Identify which cell holds the provided text, then report its (x, y) central coordinate. 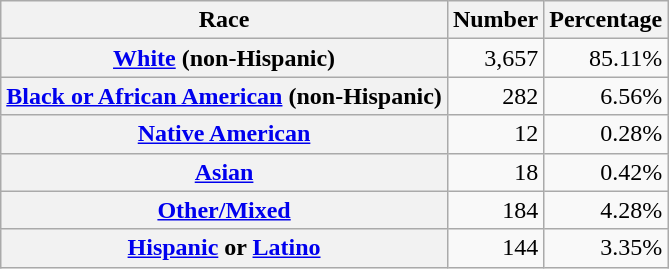
Hispanic or Latino (224, 248)
282 (495, 96)
White (non-Hispanic) (224, 58)
Black or African American (non-Hispanic) (224, 96)
6.56% (606, 96)
Percentage (606, 20)
Asian (224, 172)
18 (495, 172)
0.42% (606, 172)
Other/Mixed (224, 210)
184 (495, 210)
12 (495, 134)
3,657 (495, 58)
3.35% (606, 248)
85.11% (606, 58)
Native American (224, 134)
Number (495, 20)
4.28% (606, 210)
Race (224, 20)
0.28% (606, 134)
144 (495, 248)
